Provide the (X, Y) coordinate of the cell's center where the given text is located.  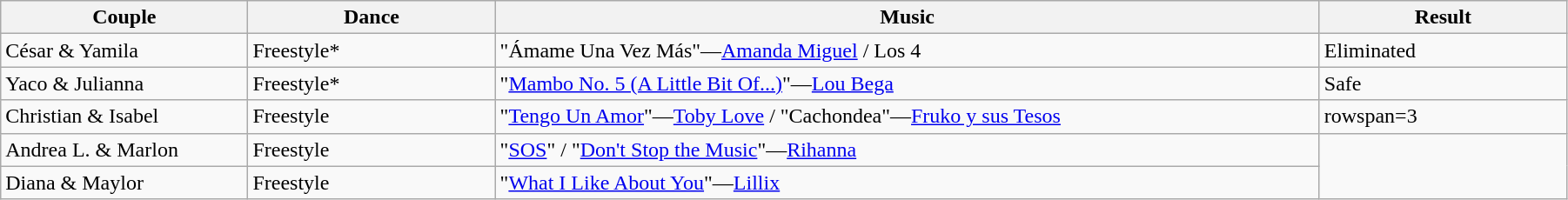
Yaco & Julianna (124, 83)
Dance (372, 17)
Couple (124, 17)
César & Yamila (124, 50)
Andrea L. & Marlon (124, 150)
Diana & Maylor (124, 183)
Christian & Isabel (124, 117)
Safe (1443, 83)
"SOS" / "Don't Stop the Music"—Rihanna (907, 150)
"What I Like About You"—Lillix (907, 183)
rowspan=3 (1443, 117)
Eliminated (1443, 50)
"Mambo No. 5 (A Little Bit Of...)"—Lou Bega (907, 83)
Music (907, 17)
"Tengo Un Amor"—Toby Love / "Cachondea"—Fruko y sus Tesos (907, 117)
Result (1443, 17)
"Ámame Una Vez Más"—Amanda Miguel / Los 4 (907, 50)
